Output the (X, Y) coordinate of the center of the cell containing the given text.  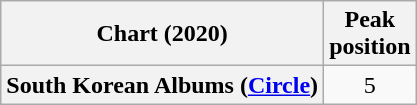
South Korean Albums (Circle) (162, 85)
Chart (2020) (162, 34)
5 (370, 85)
Peakposition (370, 34)
